Determine the (X, Y) coordinate at the center of the cell enclosing the given text.  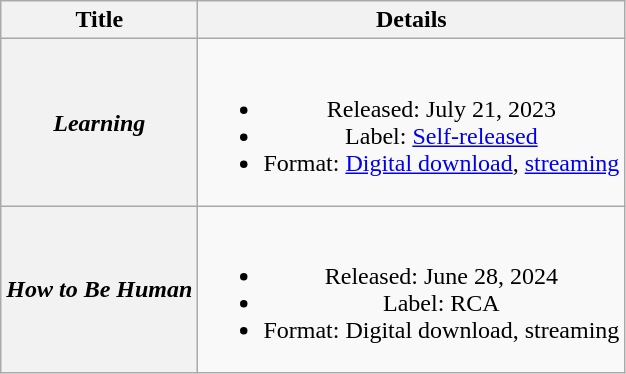
Released: June 28, 2024Label: RCAFormat: Digital download, streaming (412, 290)
Title (100, 20)
Learning (100, 122)
Released: July 21, 2023Label: Self-releasedFormat: Digital download, streaming (412, 122)
How to Be Human (100, 290)
Details (412, 20)
